Pinpoint the cell where the given text exists, returning its [x, y] midpoint coordinate. 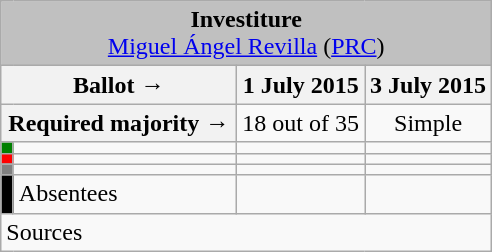
Simple [428, 123]
InvestitureMiguel Ángel Revilla (PRC) [246, 34]
18 out of 35 [301, 123]
Ballot → [119, 85]
Sources [246, 232]
1 July 2015 [301, 85]
Required majority → [119, 123]
3 July 2015 [428, 85]
Absentees [125, 194]
